Return [X, Y] of the center of cell containing provided text 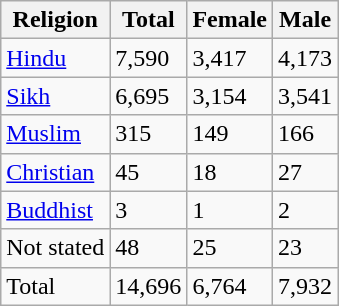
Muslim [56, 134]
166 [306, 134]
27 [306, 172]
45 [148, 172]
18 [230, 172]
7,590 [148, 58]
3 [148, 210]
3,154 [230, 96]
14,696 [148, 286]
Religion [56, 20]
23 [306, 248]
Male [306, 20]
Buddhist [56, 210]
149 [230, 134]
Christian [56, 172]
4,173 [306, 58]
7,932 [306, 286]
1 [230, 210]
6,764 [230, 286]
3,541 [306, 96]
Sikh [56, 96]
25 [230, 248]
Not stated [56, 248]
3,417 [230, 58]
Hindu [56, 58]
315 [148, 134]
2 [306, 210]
48 [148, 248]
Female [230, 20]
6,695 [148, 96]
